Provide the (x, y) coordinate of the cell's center where the given text is located.  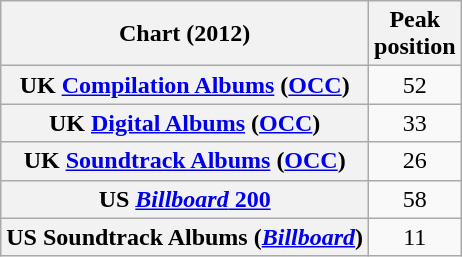
US Billboard 200 (185, 199)
Peakposition (415, 34)
UK Digital Albums (OCC) (185, 123)
11 (415, 237)
UK Soundtrack Albums (OCC) (185, 161)
Chart (2012) (185, 34)
33 (415, 123)
26 (415, 161)
UK Compilation Albums (OCC) (185, 85)
US Soundtrack Albums (Billboard) (185, 237)
52 (415, 85)
58 (415, 199)
